Detect which cell encompasses the target text, then output its (X, Y) center coordinate. 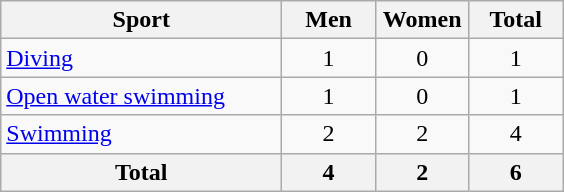
Sport (142, 20)
Men (329, 20)
Swimming (142, 134)
Open water swimming (142, 96)
6 (516, 172)
Diving (142, 58)
Women (422, 20)
